Extract the (X, Y) coordinate from the center of the cell holding the provided text.  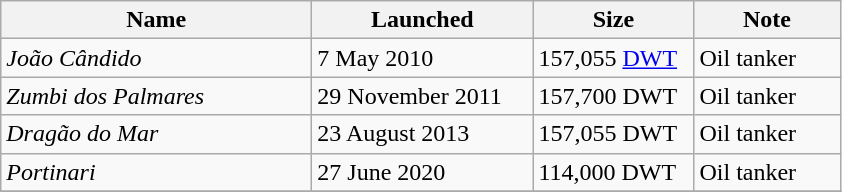
114,000 DWT (614, 172)
Note (767, 20)
Dragão do Mar (156, 134)
Launched (422, 20)
João Cândido (156, 58)
7 May 2010 (422, 58)
27 June 2020 (422, 172)
Name (156, 20)
Size (614, 20)
Zumbi dos Palmares (156, 96)
157,700 DWT (614, 96)
23 August 2013 (422, 134)
29 November 2011 (422, 96)
Portinari (156, 172)
